Return the (X, Y) coordinate for the center point of the cell that contains the specified text.  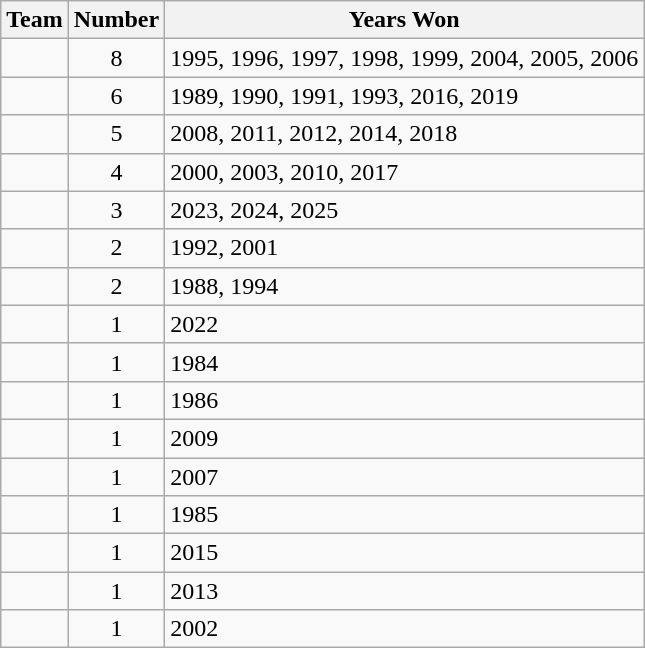
2009 (404, 438)
2002 (404, 629)
2015 (404, 553)
8 (116, 58)
2007 (404, 477)
2013 (404, 591)
Years Won (404, 20)
1995, 1996, 1997, 1998, 1999, 2004, 2005, 2006 (404, 58)
1992, 2001 (404, 248)
1986 (404, 400)
2023, 2024, 2025 (404, 210)
5 (116, 134)
1985 (404, 515)
1984 (404, 362)
4 (116, 172)
1988, 1994 (404, 286)
1989, 1990, 1991, 1993, 2016, 2019 (404, 96)
2022 (404, 324)
Number (116, 20)
2008, 2011, 2012, 2014, 2018 (404, 134)
3 (116, 210)
Team (35, 20)
6 (116, 96)
2000, 2003, 2010, 2017 (404, 172)
